Return (x, y) of the center of cell containing provided text 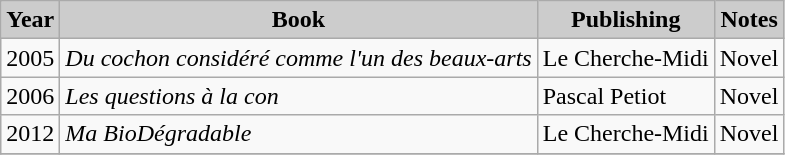
Publishing (626, 20)
Book (298, 20)
Notes (749, 20)
Du cochon considéré comme l'un des beaux-arts (298, 58)
Ma BioDégradable (298, 134)
2012 (30, 134)
2006 (30, 96)
Pascal Petiot (626, 96)
Les questions à la con (298, 96)
Year (30, 20)
2005 (30, 58)
